Pinpoint the cell where the given text exists, returning its [X, Y] midpoint coordinate. 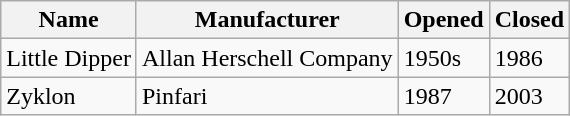
Pinfari [267, 96]
Closed [529, 20]
Opened [444, 20]
2003 [529, 96]
Zyklon [69, 96]
Name [69, 20]
Manufacturer [267, 20]
Allan Herschell Company [267, 58]
1986 [529, 58]
Little Dipper [69, 58]
1950s [444, 58]
1987 [444, 96]
